Capture the cell that displays the provided text and extract its (X, Y) central coordinate. 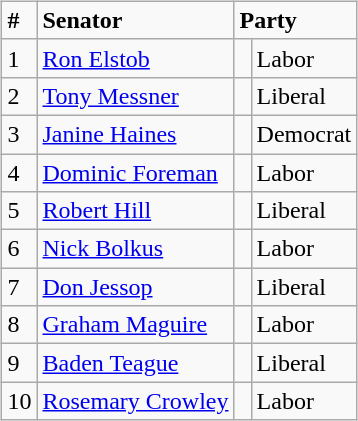
Dominic Foreman (136, 173)
Don Jessop (136, 287)
10 (20, 401)
2 (20, 96)
Tony Messner (136, 96)
Rosemary Crowley (136, 401)
Nick Bolkus (136, 249)
3 (20, 134)
1 (20, 58)
7 (20, 287)
Robert Hill (136, 211)
6 (20, 249)
4 (20, 173)
Party (296, 20)
Ron Elstob (136, 58)
Baden Teague (136, 363)
Senator (136, 20)
Graham Maguire (136, 325)
5 (20, 211)
9 (20, 363)
Janine Haines (136, 134)
# (20, 20)
Democrat (304, 134)
8 (20, 325)
